Detect which cell encompasses the target text, then output its (X, Y) center coordinate. 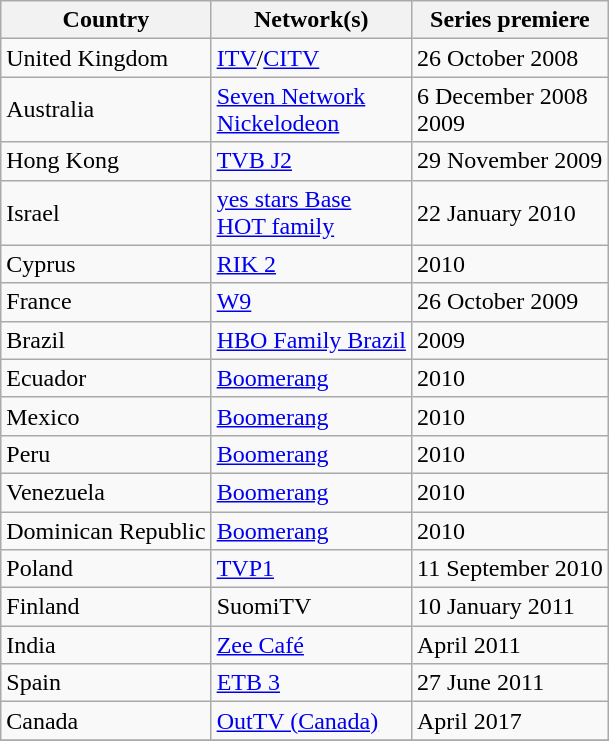
Seven NetworkNickelodeon (311, 110)
Dominican Republic (106, 531)
OutTV (Canada) (311, 721)
Australia (106, 110)
Israel (106, 212)
Venezuela (106, 492)
Ecuador (106, 378)
RIK 2 (311, 264)
6 December 20082009 (510, 110)
April 2017 (510, 721)
ITV/CITV (311, 58)
Network(s) (311, 20)
11 September 2010 (510, 569)
27 June 2011 (510, 683)
HBO Family Brazil (311, 340)
April 2011 (510, 645)
ETB 3 (311, 683)
yes stars BaseHOT family (311, 212)
W9 (311, 302)
United Kingdom (106, 58)
SuomiTV (311, 607)
Spain (106, 683)
Mexico (106, 416)
29 November 2009 (510, 161)
Country (106, 20)
Cyprus (106, 264)
TVB J2 (311, 161)
Hong Kong (106, 161)
2009 (510, 340)
Canada (106, 721)
22 January 2010 (510, 212)
10 January 2011 (510, 607)
26 October 2008 (510, 58)
Brazil (106, 340)
Peru (106, 454)
Series premiere (510, 20)
Zee Café (311, 645)
26 October 2009 (510, 302)
Poland (106, 569)
France (106, 302)
Finland (106, 607)
India (106, 645)
TVP1 (311, 569)
